Identify which cell holds the provided text, then report its (X, Y) central coordinate. 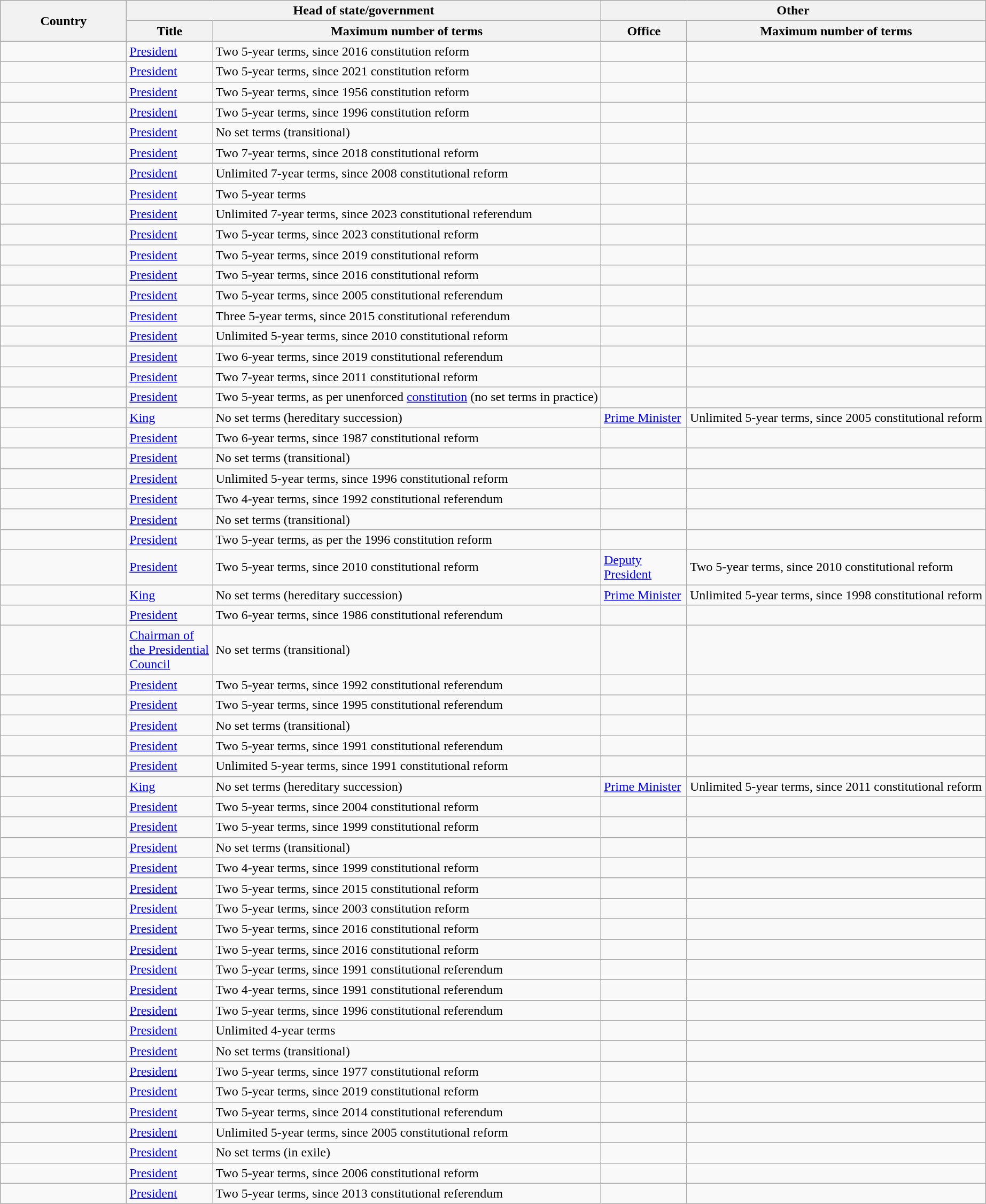
Two 5-year terms, since 1996 constitutional referendum (407, 1010)
Country (64, 21)
Three 5-year terms, since 2015 constitutional referendum (407, 316)
Two 5-year terms, since 1996 constitution reform (407, 112)
Two 5-year terms (407, 194)
Two 4-year terms, since 1992 constitutional referendum (407, 499)
Unlimited 5-year terms, since 2011 constitutional reform (836, 786)
Other (793, 11)
Two 5-year terms, as per unenforced constitution (no set terms in practice) (407, 397)
Two 5-year terms, since 2015 constitutional reform (407, 888)
Head of state/government (364, 11)
Two 7-year terms, since 2011 constitutional reform (407, 377)
Two 5-year terms, since 1956 constitution reform (407, 92)
Unlimited 5-year terms, since 2010 constitutional reform (407, 336)
Unlimited 5-year terms, since 1991 constitutional reform (407, 766)
Two 5-year terms, since 1995 constitutional referendum (407, 705)
Two 5-year terms, since 2004 constitutional reform (407, 807)
Title (170, 31)
Deputy President (643, 567)
Two 6-year terms, since 1987 constitutional reform (407, 438)
Two 5-year terms, since 2013 constitutional referendum (407, 1193)
Unlimited 5-year terms, since 1998 constitutional reform (836, 595)
Unlimited 7-year terms, since 2008 constitutional reform (407, 173)
Unlimited 7-year terms, since 2023 constitutional referendum (407, 214)
Two 5-year terms, since 1977 constitutional reform (407, 1071)
No set terms (in exile) (407, 1153)
Unlimited 5-year terms, since 1996 constitutional reform (407, 478)
Chairman of the Presidential Council (170, 650)
Two 5-year terms, since 2006 constitutional reform (407, 1173)
Two 6-year terms, since 2019 constitutional referendum (407, 357)
Two 4-year terms, since 1999 constitutional reform (407, 868)
Two 5-year terms, since 2021 constitution reform (407, 72)
Two 5-year terms, since 2005 constitutional referendum (407, 296)
Two 5-year terms, as per the 1996 constitution reform (407, 539)
Two 6-year terms, since 1986 constitutional referendum (407, 615)
Two 5-year terms, since 2003 constitution reform (407, 908)
Two 4-year terms, since 1991 constitutional referendum (407, 990)
Two 5-year terms, since 1999 constitutional reform (407, 827)
Two 7-year terms, since 2018 constitutional reform (407, 153)
Two 5-year terms, since 1992 constitutional referendum (407, 685)
Two 5-year terms, since 2014 constitutional referendum (407, 1112)
Two 5-year terms, since 2023 constitutional reform (407, 234)
Office (643, 31)
Unlimited 4-year terms (407, 1031)
Two 5-year terms, since 2016 constitution reform (407, 51)
